Extract the (x, y) coordinate from the center of the cell holding the provided text.  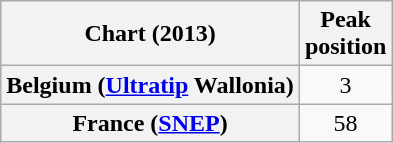
58 (345, 123)
Chart (2013) (150, 34)
France (SNEP) (150, 123)
Belgium (Ultratip Wallonia) (150, 85)
3 (345, 85)
Peakposition (345, 34)
